Detect which cell encompasses the target text, then output its (X, Y) center coordinate. 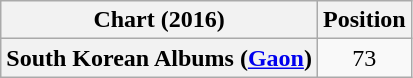
73 (364, 58)
South Korean Albums (Gaon) (160, 58)
Chart (2016) (160, 20)
Position (364, 20)
